Capture the cell that displays the provided text and extract its [X, Y] central coordinate. 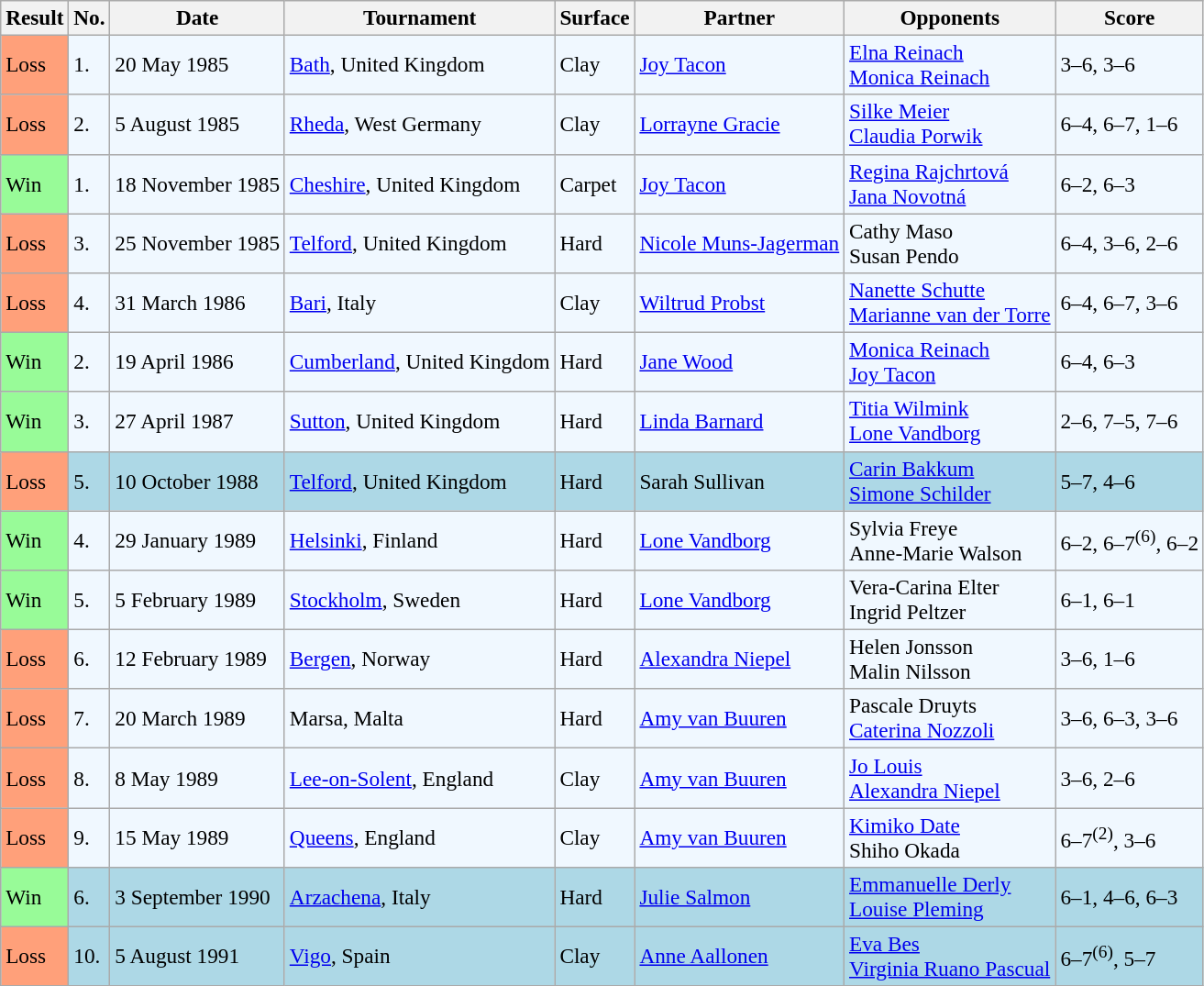
Nicole Muns-Jagerman [739, 242]
5–7, 4–6 [1130, 481]
5 August 1991 [197, 956]
15 May 1989 [197, 836]
Partner [739, 17]
Monica Reinach Joy Tacon [950, 361]
8. [90, 778]
Eva Bes Virginia Ruano Pascual [950, 956]
Opponents [950, 17]
3–6, 3–6 [1130, 64]
5 August 1985 [197, 125]
Date [197, 17]
Sylvia Freye Anne-Marie Walson [950, 539]
Titia Wilmink Lone Vandborg [950, 422]
6–2, 6–3 [1130, 183]
6–4, 6–7, 1–6 [1130, 125]
18 November 1985 [197, 183]
20 March 1989 [197, 719]
20 May 1985 [197, 64]
Nanette Schutte Marianne van der Torre [950, 303]
31 March 1986 [197, 303]
6–2, 6–7(6), 6–2 [1130, 539]
Bergen, Norway [420, 659]
Jo Louis Alexandra Niepel [950, 778]
Rheda, West Germany [420, 125]
6–4, 3–6, 2–6 [1130, 242]
6–7(6), 5–7 [1130, 956]
Regina Rajchrtová Jana Novotná [950, 183]
10 October 1988 [197, 481]
Score [1130, 17]
Julie Salmon [739, 897]
7. [90, 719]
Kimiko Date Shiho Okada [950, 836]
27 April 1987 [197, 422]
Sutton, United Kingdom [420, 422]
Anne Aallonen [739, 956]
29 January 1989 [197, 539]
Carin Bakkum Simone Schilder [950, 481]
Emmanuelle Derly Louise Pleming [950, 897]
Elna Reinach Monica Reinach [950, 64]
Linda Barnard [739, 422]
6–1, 4–6, 6–3 [1130, 897]
5 February 1989 [197, 600]
Bath, United Kingdom [420, 64]
Alexandra Niepel [739, 659]
Silke Meier Claudia Porwik [950, 125]
6–7(2), 3–6 [1130, 836]
Result [35, 17]
6–1, 6–1 [1130, 600]
Lee-on-Solent, England [420, 778]
9. [90, 836]
Cheshire, United Kingdom [420, 183]
Vera-Carina Elter Ingrid Peltzer [950, 600]
Wiltrud Probst [739, 303]
Vigo, Spain [420, 956]
No. [90, 17]
Helen Jonsson Malin Nilsson [950, 659]
Cathy Maso Susan Pendo [950, 242]
Carpet [594, 183]
Queens, England [420, 836]
25 November 1985 [197, 242]
Arzachena, Italy [420, 897]
19 April 1986 [197, 361]
Sarah Sullivan [739, 481]
Marsa, Malta [420, 719]
2–6, 7–5, 7–6 [1130, 422]
Pascale Druyts Caterina Nozzoli [950, 719]
Bari, Italy [420, 303]
Cumberland, United Kingdom [420, 361]
8 May 1989 [197, 778]
10. [90, 956]
Surface [594, 17]
Helsinki, Finland [420, 539]
3–6, 2–6 [1130, 778]
12 February 1989 [197, 659]
Lorrayne Gracie [739, 125]
6–4, 6–7, 3–6 [1130, 303]
6–4, 6–3 [1130, 361]
Jane Wood [739, 361]
Stockholm, Sweden [420, 600]
3–6, 6–3, 3–6 [1130, 719]
3 September 1990 [197, 897]
3–6, 1–6 [1130, 659]
Tournament [420, 17]
